Provide the [x, y] coordinate of the cell's center where the given text is located.  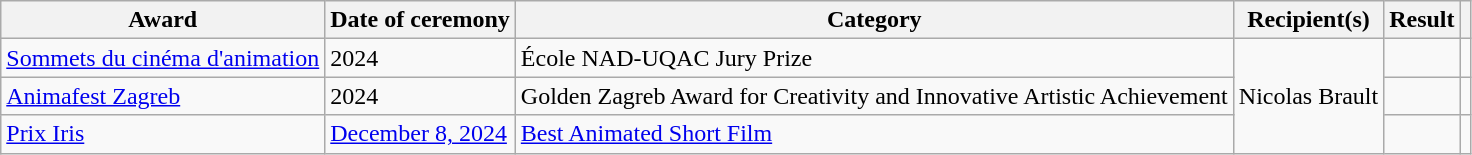
Prix Iris [163, 134]
Animafest Zagreb [163, 96]
Result [1422, 20]
Recipient(s) [1308, 20]
Golden Zagreb Award for Creativity and Innovative Artistic Achievement [874, 96]
Sommets du cinéma d'animation [163, 58]
Category [874, 20]
Best Animated Short Film [874, 134]
Nicolas Brault [1308, 96]
École NAD-UQAC Jury Prize [874, 58]
Date of ceremony [420, 20]
Award [163, 20]
December 8, 2024 [420, 134]
